Return [X, Y] of the center of cell containing provided text 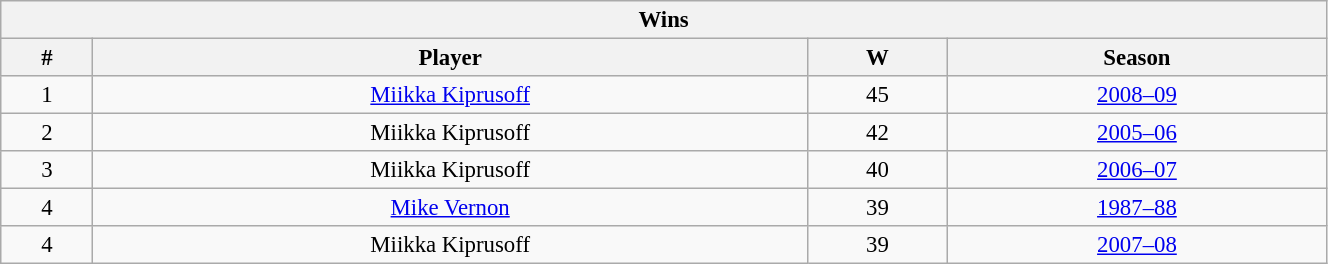
Wins [664, 20]
3 [47, 170]
1 [47, 95]
Mike Vernon [450, 208]
40 [877, 170]
W [877, 58]
2006–07 [1136, 170]
45 [877, 95]
2 [47, 133]
# [47, 58]
2007–08 [1136, 245]
Season [1136, 58]
Player [450, 58]
1987–88 [1136, 208]
2005–06 [1136, 133]
42 [877, 133]
2008–09 [1136, 95]
